Pinpoint the cell where the given text exists, returning its [X, Y] midpoint coordinate. 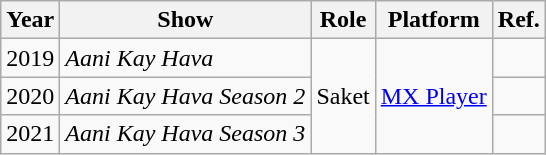
Ref. [518, 20]
Saket [343, 96]
Role [343, 20]
Aani Kay Hava Season 2 [186, 96]
Aani Kay Hava [186, 58]
2021 [30, 134]
Year [30, 20]
MX Player [434, 96]
Platform [434, 20]
2019 [30, 58]
Show [186, 20]
Aani Kay Hava Season 3 [186, 134]
2020 [30, 96]
